Capture the cell that displays the provided text and extract its (x, y) central coordinate. 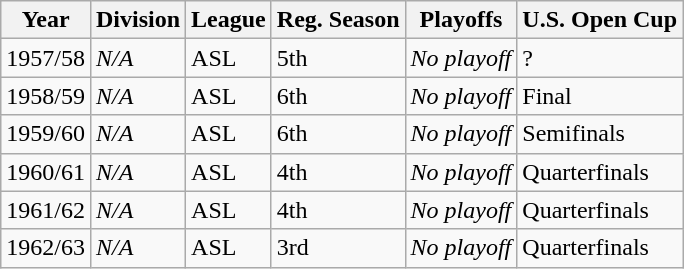
1957/58 (46, 58)
Playoffs (461, 20)
Year (46, 20)
Reg. Season (338, 20)
Semifinals (600, 134)
? (600, 58)
League (229, 20)
1962/63 (46, 248)
1961/62 (46, 210)
1960/61 (46, 172)
U.S. Open Cup (600, 20)
1958/59 (46, 96)
Division (138, 20)
5th (338, 58)
1959/60 (46, 134)
Final (600, 96)
3rd (338, 248)
